Capture the cell that displays the provided text and extract its [X, Y] central coordinate. 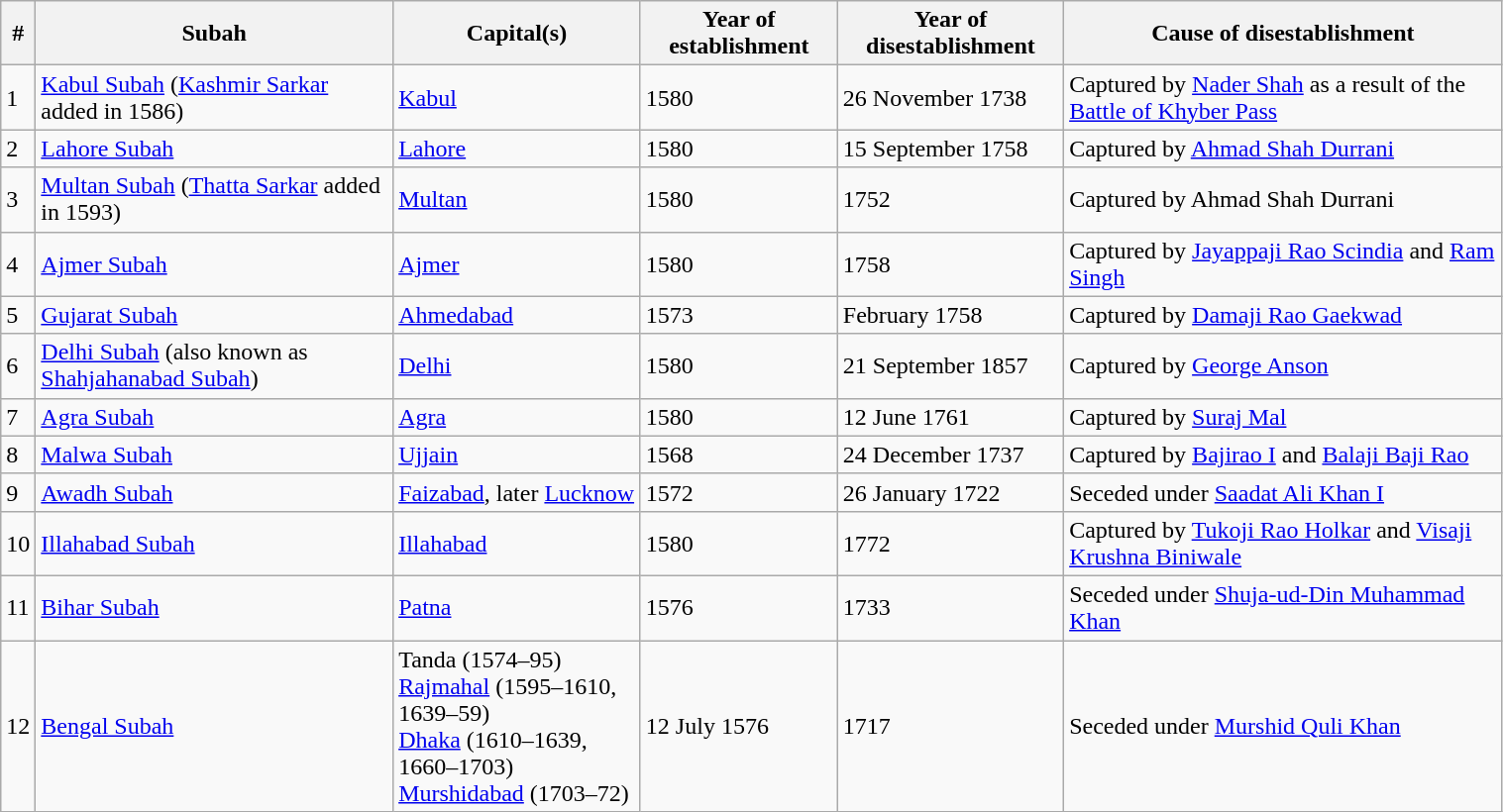
Ujjain [517, 455]
Captured by Bajirao I and Balaji Baji Rao [1283, 455]
Subah [214, 34]
9 [18, 492]
5 [18, 315]
Multan Subah (Thatta Sarkar added in 1593) [214, 200]
1752 [950, 200]
Agra Subah [214, 417]
Seceded under Shuja-ud-Din Muhammad Khan [1283, 608]
1572 [739, 492]
3 [18, 200]
Illahabad Subah [214, 543]
Captured by Damaji Rao Gaekwad [1283, 315]
# [18, 34]
Cause of disestablishment [1283, 34]
Captured by George Anson [1283, 366]
1758 [950, 263]
4 [18, 263]
Awadh Subah [214, 492]
6 [18, 366]
Kabul Subah (Kashmir Sarkar added in 1586) [214, 97]
1772 [950, 543]
1733 [950, 608]
Capital(s) [517, 34]
Patna [517, 608]
Ajmer Subah [214, 263]
Lahore [517, 149]
15 September 1758 [950, 149]
Year of establishment [739, 34]
26 January 1722 [950, 492]
Multan [517, 200]
11 [18, 608]
Ajmer [517, 263]
10 [18, 543]
Kabul [517, 97]
Captured by Tukoji Rao Holkar and Visaji Krushna Biniwale [1283, 543]
Illahabad [517, 543]
2 [18, 149]
12 [18, 725]
Tanda (1574–95)Rajmahal (1595–1610, 1639–59)Dhaka (1610–1639, 1660–1703)Murshidabad (1703–72) [517, 725]
Gujarat Subah [214, 315]
Delhi [517, 366]
Malwa Subah [214, 455]
Bengal Subah [214, 725]
8 [18, 455]
Captured by Jayappaji Rao Scindia and Ram Singh [1283, 263]
12 June 1761 [950, 417]
Delhi Subah (also known as Shahjahanabad Subah) [214, 366]
1573 [739, 315]
Year of disestablishment [950, 34]
Captured by Suraj Mal [1283, 417]
1568 [739, 455]
Agra [517, 417]
21 September 1857 [950, 366]
Seceded under Saadat Ali Khan I [1283, 492]
Seceded under Murshid Quli Khan [1283, 725]
1 [18, 97]
7 [18, 417]
Captured by Nader Shah as a result of the Battle of Khyber Pass [1283, 97]
24 December 1737 [950, 455]
Lahore Subah [214, 149]
12 July 1576 [739, 725]
1576 [739, 608]
February 1758 [950, 315]
26 November 1738 [950, 97]
Bihar Subah [214, 608]
Ahmedabad [517, 315]
1717 [950, 725]
Faizabad, later Lucknow [517, 492]
